Locate the cell with the specified text and output its [X, Y] center coordinate. 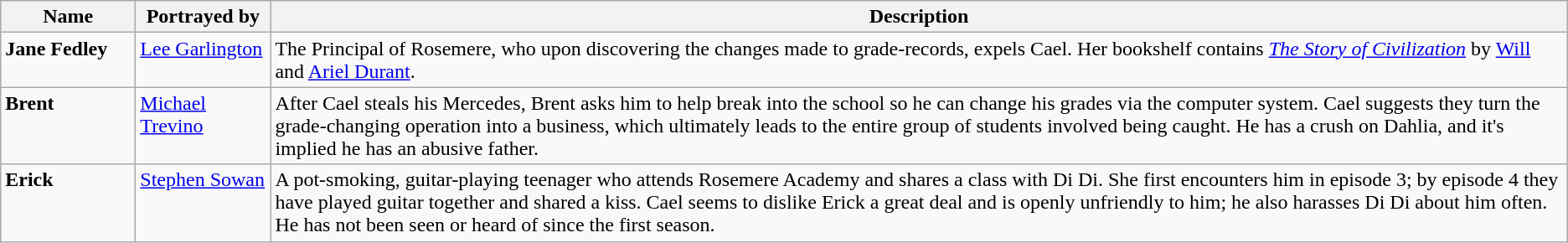
Portrayed by [203, 17]
Description [919, 17]
Jane Fedley [69, 60]
Name [69, 17]
Stephen Sowan [203, 203]
Brent [69, 126]
Erick [69, 203]
Michael Trevino [203, 126]
Lee Garlington [203, 60]
